Provide the [X, Y] coordinate of the cell's center where the given text is located.  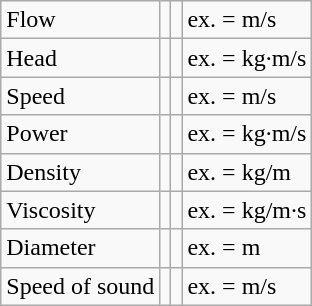
Density [80, 172]
Viscosity [80, 210]
ex. = kg/m [247, 172]
Speed of sound [80, 286]
ex. = kg/m·s [247, 210]
Diameter [80, 248]
Speed [80, 96]
ex. = m [247, 248]
Power [80, 134]
Flow [80, 20]
Head [80, 58]
